Detect which cell encompasses the target text, then output its [x, y] center coordinate. 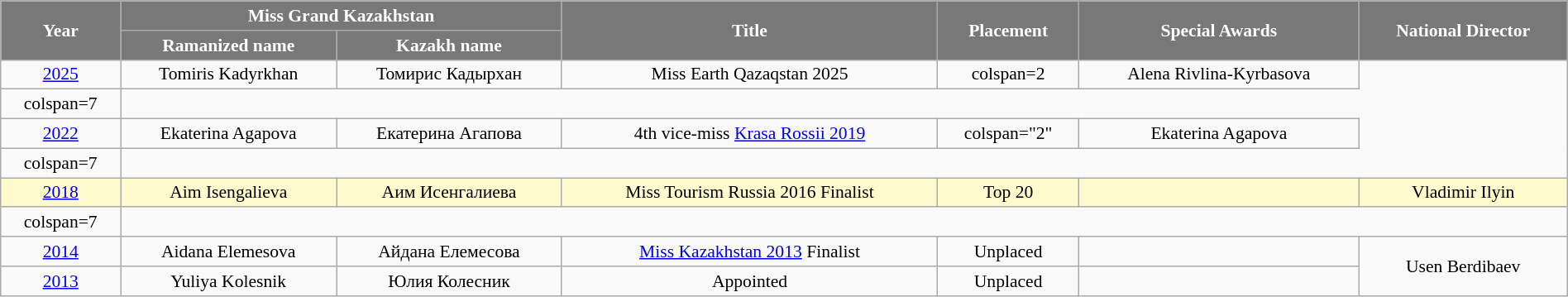
Miss Tourism Russia 2016 Finalist [749, 193]
National Director [1463, 30]
Екатерина Агапова [450, 134]
Miss Grand Kazakhstan [342, 16]
Томирис Кадырхан [450, 74]
Kazakh name [450, 46]
Miss Kazakhstan 2013 Finalist [749, 251]
2022 [61, 134]
Ramanized name [228, 46]
Special Awards [1219, 30]
Юлия Колесник [450, 281]
Placement [1009, 30]
Tomiris Kadyrkhan [228, 74]
2025 [61, 74]
Айдана Елемесова [450, 251]
Usen Berdibaev [1463, 266]
Аим Исенгалиева [450, 193]
Aidana Elemesova [228, 251]
2014 [61, 251]
Vladimir Ilyin [1463, 193]
2018 [61, 193]
colspan="2" [1009, 134]
Yuliya Kolesnik [228, 281]
4th vice-miss Krasa Rossii 2019 [749, 134]
2013 [61, 281]
colspan=2 [1009, 74]
Appointed [749, 281]
Title [749, 30]
Top 20 [1009, 193]
Year [61, 30]
Aim Isengalieva [228, 193]
Alena Rivlina-Kyrbasova [1219, 74]
Miss Earth Qazaqstan 2025 [749, 74]
